Capture the cell that displays the provided text and extract its (x, y) central coordinate. 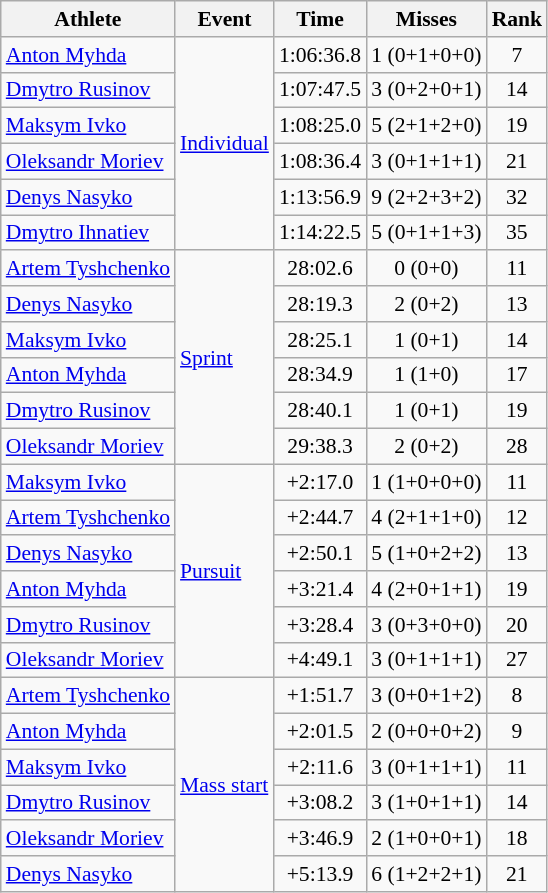
28 (518, 447)
6 (1+2+2+1) (426, 874)
9 (2+2+3+2) (426, 197)
+3:21.4 (320, 589)
27 (518, 660)
Individual (224, 144)
1:08:36.4 (320, 162)
Misses (426, 19)
28:25.1 (320, 340)
+1:51.7 (320, 696)
3 (0+2+0+1) (426, 90)
+5:13.9 (320, 874)
3 (1+0+1+1) (426, 803)
+2:17.0 (320, 482)
5 (0+1+1+3) (426, 233)
+2:50.1 (320, 554)
28:34.9 (320, 375)
1:13:56.9 (320, 197)
3 (0+3+0+0) (426, 625)
1:07:47.5 (320, 90)
7 (518, 55)
18 (518, 839)
3 (0+0+1+2) (426, 696)
Sprint (224, 358)
Event (224, 19)
+2:44.7 (320, 518)
28:02.6 (320, 269)
+2:11.6 (320, 767)
Pursuit (224, 571)
8 (518, 696)
Dmytro Ihnatiev (88, 233)
+2:01.5 (320, 732)
Rank (518, 19)
12 (518, 518)
+3:46.9 (320, 839)
35 (518, 233)
Mass start (224, 785)
9 (518, 732)
0 (0+0) (426, 269)
32 (518, 197)
+3:08.2 (320, 803)
2 (0+0+0+2) (426, 732)
29:38.3 (320, 447)
28:19.3 (320, 304)
1 (1+0) (426, 375)
+3:28.4 (320, 625)
Time (320, 19)
1:14:22.5 (320, 233)
1 (1+0+0+0) (426, 482)
Athlete (88, 19)
4 (2+0+1+1) (426, 589)
17 (518, 375)
1:08:25.0 (320, 126)
5 (2+1+2+0) (426, 126)
4 (2+1+1+0) (426, 518)
1:06:36.8 (320, 55)
28:40.1 (320, 411)
+4:49.1 (320, 660)
5 (1+0+2+2) (426, 554)
2 (1+0+0+1) (426, 839)
1 (0+1+0+0) (426, 55)
20 (518, 625)
